For the text-containing cell, return its midpoint in [X, Y] coordinate format. 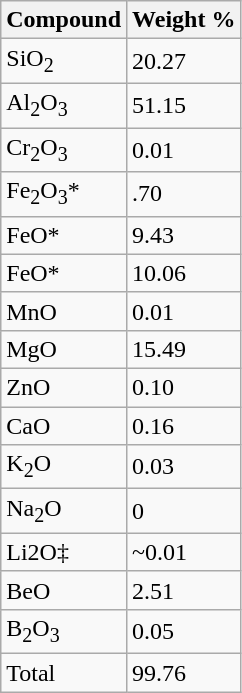
Total [64, 673]
10.06 [184, 273]
0.03 [184, 467]
K2O [64, 467]
CaO [64, 425]
MgO [64, 349]
Cr2O3 [64, 150]
0 [184, 511]
20.27 [184, 61]
51.15 [184, 105]
0.10 [184, 387]
15.49 [184, 349]
Weight % [184, 20]
Li2O‡ [64, 552]
MnO [64, 311]
Al2O3 [64, 105]
.70 [184, 194]
0.16 [184, 425]
Compound [64, 20]
Fe2O3* [64, 194]
B2O3 [64, 631]
SiO2 [64, 61]
99.76 [184, 673]
0.05 [184, 631]
~0.01 [184, 552]
2.51 [184, 590]
ZnO [64, 387]
9.43 [184, 235]
Na2O [64, 511]
BeO [64, 590]
